From the cell containing the given text, extract its center point as [X, Y] coordinate. 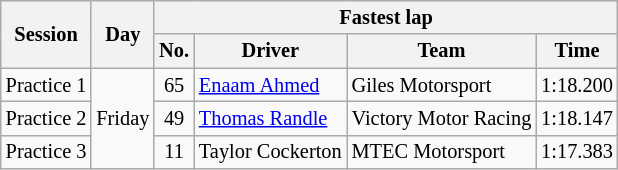
1:17.383 [577, 152]
1:18.147 [577, 118]
Thomas Randle [270, 118]
Team [442, 51]
Time [577, 51]
Fastest lap [386, 17]
Enaam Ahmed [270, 85]
11 [174, 152]
Session [46, 34]
Day [122, 34]
Driver [270, 51]
Taylor Cockerton [270, 152]
Practice 2 [46, 118]
65 [174, 85]
MTEC Motorsport [442, 152]
1:18.200 [577, 85]
Practice 3 [46, 152]
No. [174, 51]
49 [174, 118]
Practice 1 [46, 85]
Giles Motorsport [442, 85]
Victory Motor Racing [442, 118]
Friday [122, 118]
